Capture the cell that displays the provided text and extract its [x, y] central coordinate. 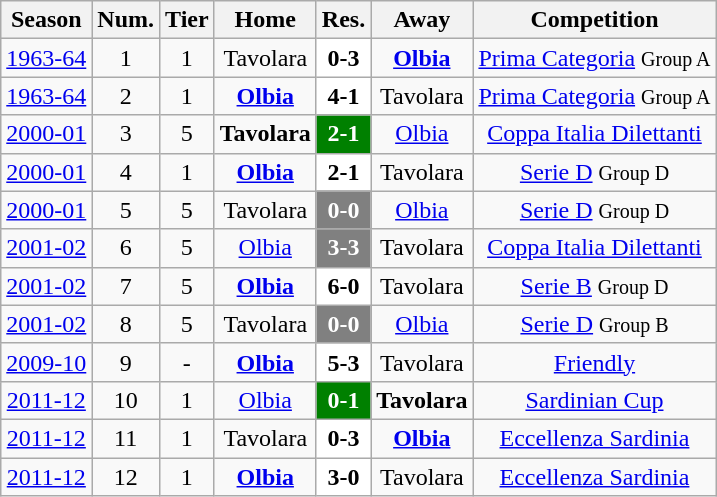
2009-10 [46, 362]
9 [126, 362]
4-1 [343, 96]
8 [126, 324]
3-0 [343, 477]
12 [126, 477]
6 [126, 248]
Competition [594, 20]
6-0 [343, 286]
Season [46, 20]
Res. [343, 20]
Away [422, 20]
Serie D Group B [594, 324]
5-3 [343, 362]
7 [126, 286]
11 [126, 438]
Serie B Group D [594, 286]
0-1 [343, 400]
Tier [188, 20]
Sardinian Cup [594, 400]
2 [126, 96]
Home [265, 20]
3-3 [343, 248]
3 [126, 134]
- [188, 362]
4 [126, 172]
Num. [126, 20]
10 [126, 400]
Friendly [594, 362]
